Scan for the cell matching the given text and deliver its [x, y] coordinate at center. 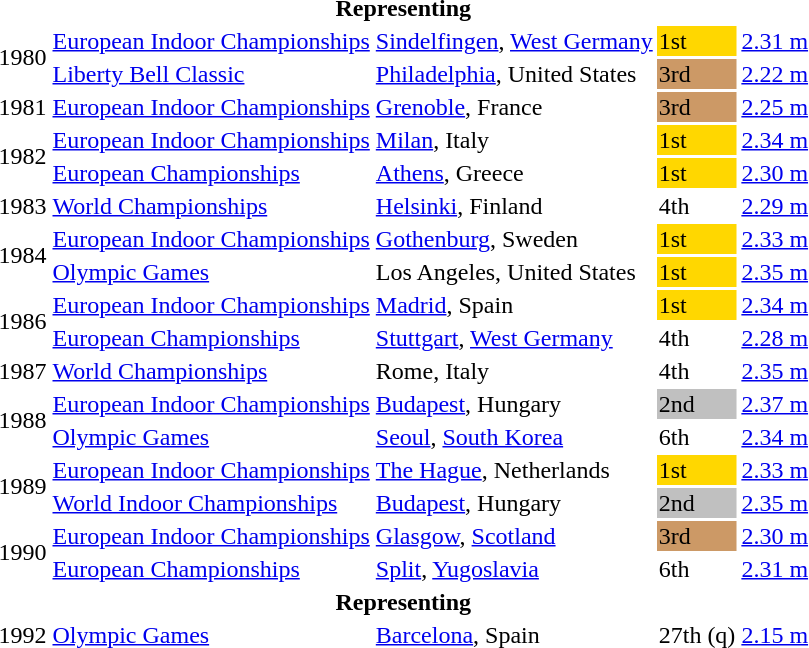
Athens, Greece [514, 173]
Milan, Italy [514, 140]
Philadelphia, United States [514, 74]
Grenoble, France [514, 107]
The Hague, Netherlands [514, 470]
Seoul, South Korea [514, 437]
Glasgow, Scotland [514, 536]
Gothenburg, Sweden [514, 239]
Stuttgart, West Germany [514, 338]
Sindelfingen, West Germany [514, 41]
Liberty Bell Classic [211, 74]
World Indoor Championships [211, 503]
Madrid, Spain [514, 305]
Split, Yugoslavia [514, 569]
Rome, Italy [514, 371]
Los Angeles, United States [514, 272]
Helsinki, Finland [514, 206]
